Capture the cell that displays the provided text and extract its [X, Y] central coordinate. 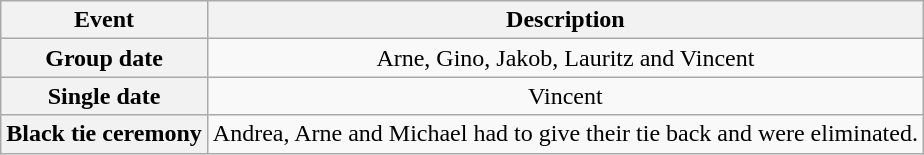
Description [565, 20]
Andrea, Arne and Michael had to give their tie back and were eliminated. [565, 134]
Arne, Gino, Jakob, Lauritz and Vincent [565, 58]
Event [104, 20]
Black tie ceremony [104, 134]
Group date [104, 58]
Single date [104, 96]
Vincent [565, 96]
